Capture the cell that displays the provided text and extract its (x, y) central coordinate. 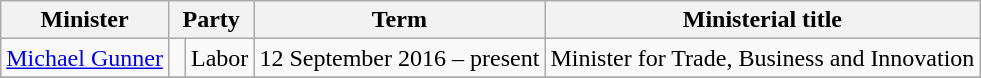
Party (210, 20)
Michael Gunner (85, 58)
Labor (219, 58)
Ministerial title (762, 20)
Minister (85, 20)
Minister for Trade, Business and Innovation (762, 58)
Term (400, 20)
12 September 2016 – present (400, 58)
